For the text-containing cell, return its midpoint in (x, y) coordinate format. 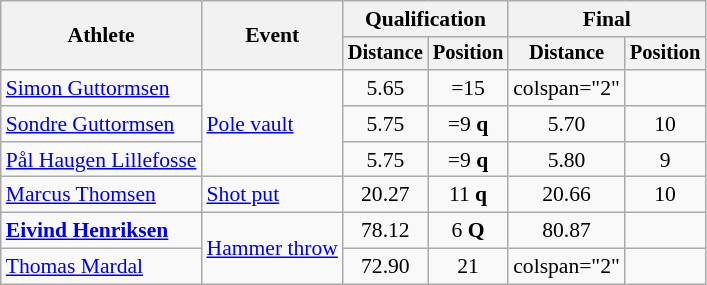
Pole vault (272, 124)
Athlete (102, 36)
Event (272, 36)
Marcus Thomsen (102, 195)
Shot put (272, 195)
Qualification (426, 19)
=15 (468, 88)
20.66 (566, 195)
Eivind Henriksen (102, 231)
Final (606, 19)
5.65 (386, 88)
Simon Guttormsen (102, 88)
Sondre Guttormsen (102, 124)
21 (468, 267)
20.27 (386, 195)
80.87 (566, 231)
6 Q (468, 231)
9 (665, 160)
78.12 (386, 231)
Hammer throw (272, 248)
5.70 (566, 124)
Pål Haugen Lillefosse (102, 160)
5.80 (566, 160)
72.90 (386, 267)
Thomas Mardal (102, 267)
11 q (468, 195)
